Scan for the cell matching the given text and deliver its (X, Y) coordinate at center. 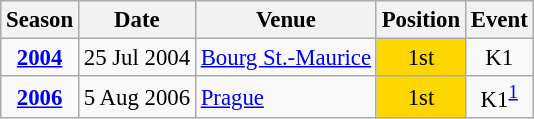
Event (499, 20)
2004 (40, 58)
2006 (40, 97)
25 Jul 2004 (136, 58)
K11 (499, 97)
K1 (499, 58)
5 Aug 2006 (136, 97)
Position (420, 20)
Date (136, 20)
Venue (286, 20)
Prague (286, 97)
Season (40, 20)
Bourg St.-Maurice (286, 58)
